Determine the [x, y] coordinate at the center of the cell enclosing the given text.  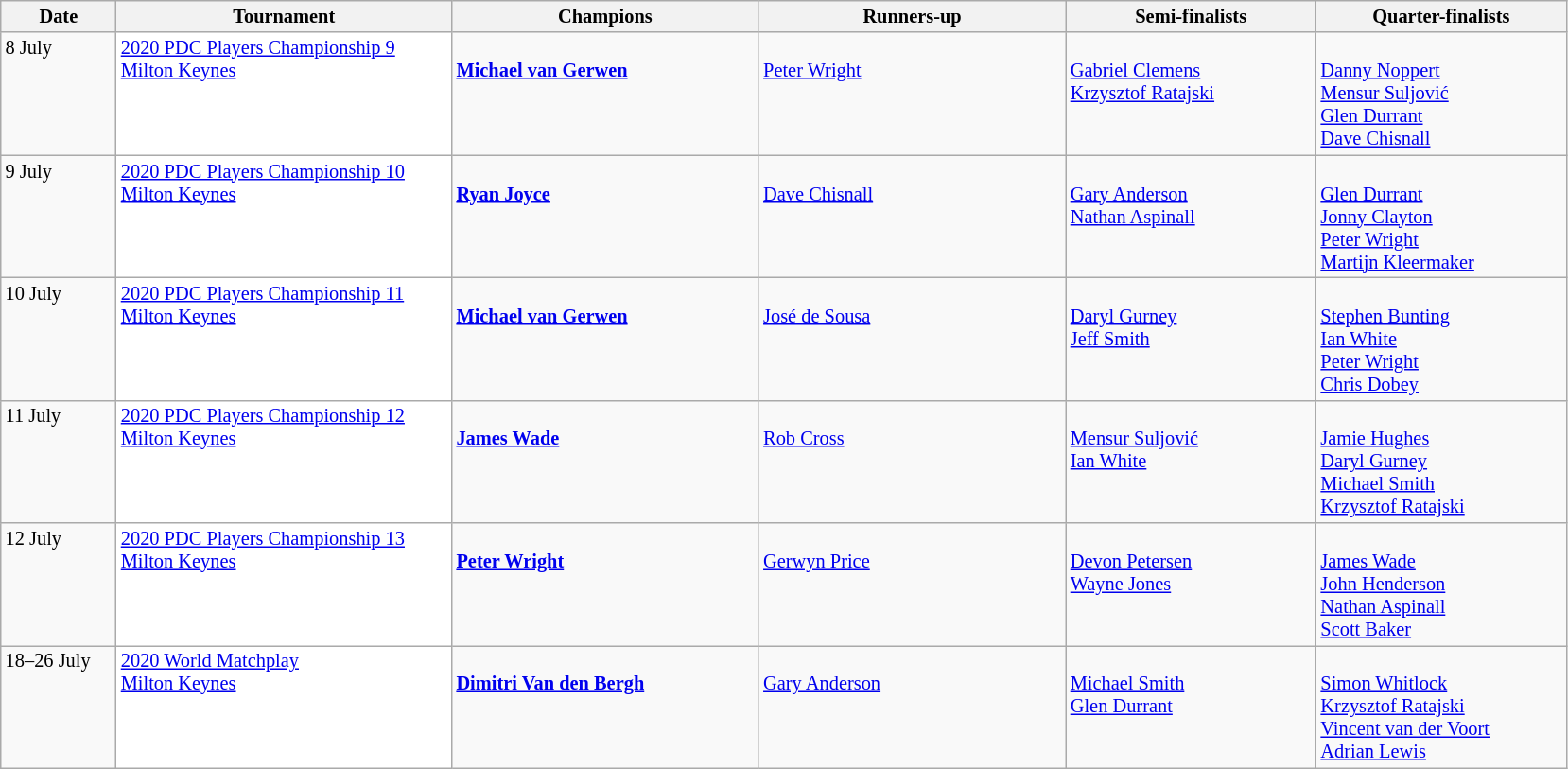
2020 PDC Players Championship 11 Milton Keynes [284, 339]
Semi-finalists [1192, 16]
James Wade John Henderson Nathan Aspinall Scott Baker [1441, 585]
Tournament [284, 16]
Danny Noppert Mensur Suljović Glen Durrant Dave Chisnall [1441, 94]
Gerwyn Price [912, 585]
2020 PDC Players Championship 10 Milton Keynes [284, 217]
Simon Whitlock Krzysztof Ratajski Vincent van der Voort Adrian Lewis [1441, 707]
Mensur Suljović Ian White [1192, 462]
2020 World Matchplay Milton Keynes [284, 707]
18–26 July [59, 707]
12 July [59, 585]
Glen Durrant Jonny Clayton Peter Wright Martijn Kleermaker [1441, 217]
James Wade [605, 462]
9 July [59, 217]
Dave Chisnall [912, 217]
2020 PDC Players Championship 13 Milton Keynes [284, 585]
Gary Anderson [912, 707]
Stephen Bunting Ian White Peter Wright Chris Dobey [1441, 339]
José de Sousa [912, 339]
11 July [59, 462]
Rob Cross [912, 462]
Devon Petersen Wayne Jones [1192, 585]
2020 PDC Players Championship 12 Milton Keynes [284, 462]
Michael Smith Glen Durrant [1192, 707]
8 July [59, 94]
Daryl Gurney Jeff Smith [1192, 339]
Quarter-finalists [1441, 16]
Date [59, 16]
2020 PDC Players Championship 9 Milton Keynes [284, 94]
Champions [605, 16]
Dimitri Van den Bergh [605, 707]
Gabriel Clemens Krzysztof Ratajski [1192, 94]
Ryan Joyce [605, 217]
Jamie Hughes Daryl Gurney Michael Smith Krzysztof Ratajski [1441, 462]
10 July [59, 339]
Runners-up [912, 16]
Gary Anderson Nathan Aspinall [1192, 217]
